Scan for the cell matching the given text and deliver its [x, y] coordinate at center. 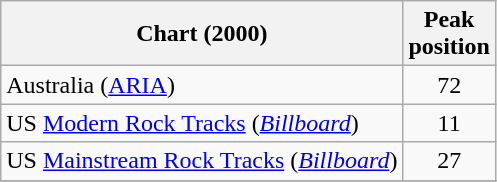
US Modern Rock Tracks (Billboard) [202, 123]
Australia (ARIA) [202, 85]
27 [449, 161]
Chart (2000) [202, 34]
US Mainstream Rock Tracks (Billboard) [202, 161]
72 [449, 85]
11 [449, 123]
Peakposition [449, 34]
